From the cell containing the given text, extract its center point as [x, y] coordinate. 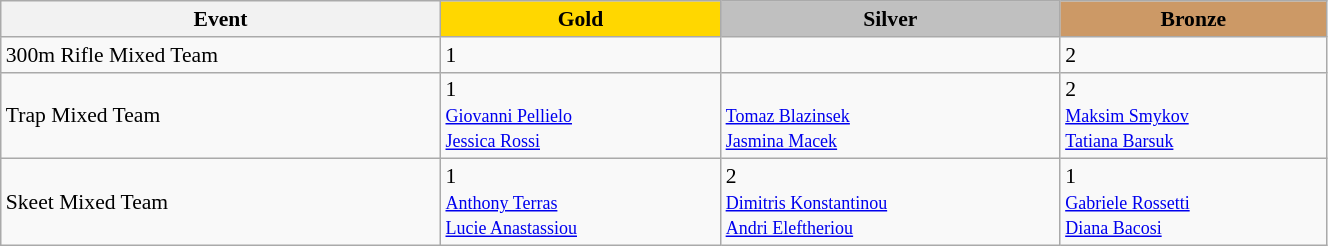
Tomaz BlazinsekJasmina Macek [891, 116]
2 [1193, 55]
Event [221, 19]
Trap Mixed Team [221, 116]
Silver [891, 19]
2Dimitris KonstantinouAndri Eleftheriou [891, 202]
Gold [580, 19]
1Giovanni PellieloJessica Rossi [580, 116]
1Anthony TerrasLucie Anastassiou [580, 202]
1 [580, 55]
2Maksim SmykovTatiana Barsuk [1193, 116]
300m Rifle Mixed Team [221, 55]
Skeet Mixed Team [221, 202]
1Gabriele RossettiDiana Bacosi [1193, 202]
Bronze [1193, 19]
